Locate the cell with the specified text and output its (x, y) center coordinate. 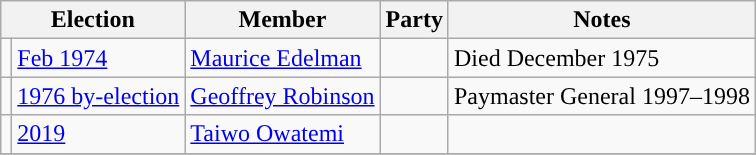
Party (414, 20)
Paymaster General 1997–1998 (602, 96)
1976 by-election (98, 96)
Election (93, 20)
Maurice Edelman (282, 58)
Notes (602, 20)
Member (282, 20)
Died December 1975 (602, 58)
Taiwo Owatemi (282, 134)
2019 (98, 134)
Geoffrey Robinson (282, 96)
Feb 1974 (98, 58)
